Search for the cell housing the specified text and yield its (x, y) center coordinate. 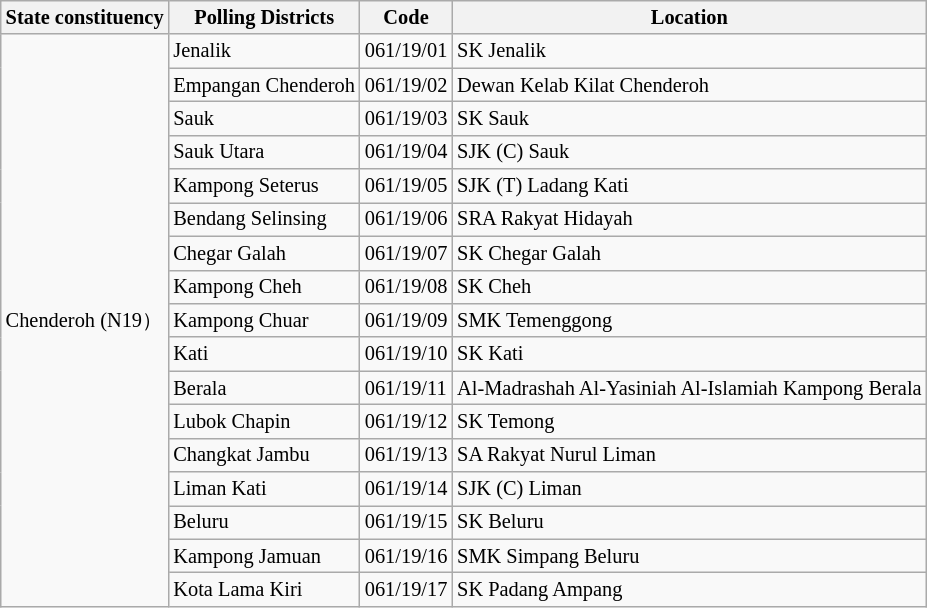
Chegar Galah (264, 253)
Empangan Chenderoh (264, 85)
SK Temong (689, 421)
Jenalik (264, 51)
061/19/08 (406, 287)
SJK (C) Liman (689, 489)
061/19/04 (406, 152)
Location (689, 17)
061/19/12 (406, 421)
SK Padang Ampang (689, 589)
SMK Simpang Beluru (689, 556)
Polling Districts (264, 17)
Kota Lama Kiri (264, 589)
061/19/07 (406, 253)
Code (406, 17)
061/19/15 (406, 522)
Kati (264, 354)
SK Kati (689, 354)
061/19/09 (406, 320)
061/19/01 (406, 51)
SK Jenalik (689, 51)
Sauk Utara (264, 152)
Dewan Kelab Kilat Chenderoh (689, 85)
Berala (264, 388)
061/19/17 (406, 589)
Chenderoh (N19） (85, 320)
SJK (C) Sauk (689, 152)
Al-Madrashah Al-Yasiniah Al-Islamiah Kampong Berala (689, 388)
061/19/10 (406, 354)
061/19/16 (406, 556)
SK Beluru (689, 522)
SK Chegar Galah (689, 253)
061/19/03 (406, 118)
Kampong Chuar (264, 320)
061/19/13 (406, 455)
Kampong Jamuan (264, 556)
SMK Temenggong (689, 320)
061/19/11 (406, 388)
Kampong Seterus (264, 186)
Sauk (264, 118)
State constituency (85, 17)
061/19/06 (406, 219)
SRA Rakyat Hidayah (689, 219)
Changkat Jambu (264, 455)
Liman Kati (264, 489)
Kampong Cheh (264, 287)
061/19/02 (406, 85)
061/19/05 (406, 186)
Lubok Chapin (264, 421)
SA Rakyat Nurul Liman (689, 455)
SK Cheh (689, 287)
SK Sauk (689, 118)
Beluru (264, 522)
Bendang Selinsing (264, 219)
SJK (T) Ladang Kati (689, 186)
061/19/14 (406, 489)
